Find where the given text appears and provide that cell's center as (x, y) coordinate. 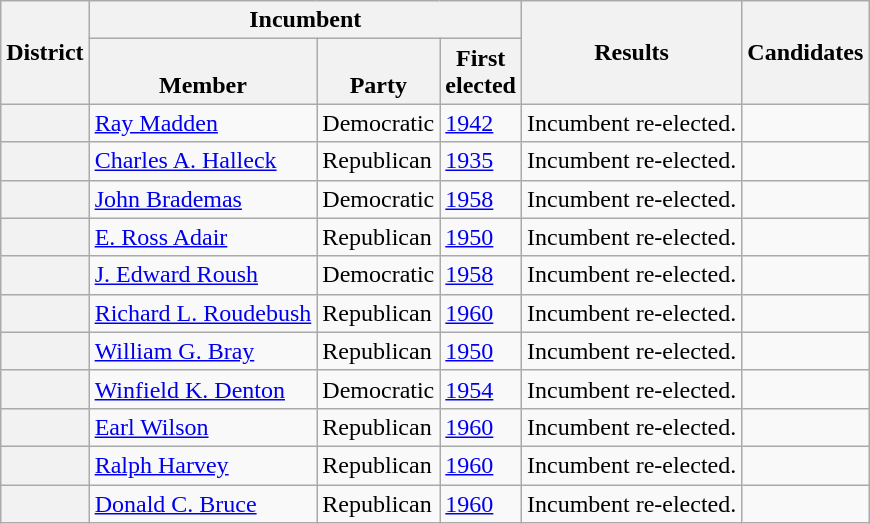
Winfield K. Denton (203, 389)
Incumbent (305, 20)
1954 (481, 389)
Earl Wilson (203, 427)
1935 (481, 161)
Member (203, 72)
1942 (481, 123)
Candidates (806, 52)
Richard L. Roudebush (203, 313)
Ray Madden (203, 123)
J. Edward Roush (203, 275)
Charles A. Halleck (203, 161)
Firstelected (481, 72)
John Brademas (203, 199)
William G. Bray (203, 351)
Ralph Harvey (203, 465)
Donald C. Bruce (203, 503)
E. Ross Adair (203, 237)
Party (378, 72)
Results (631, 52)
District (45, 52)
